Extract the [X, Y] coordinate from the center of the cell holding the provided text.  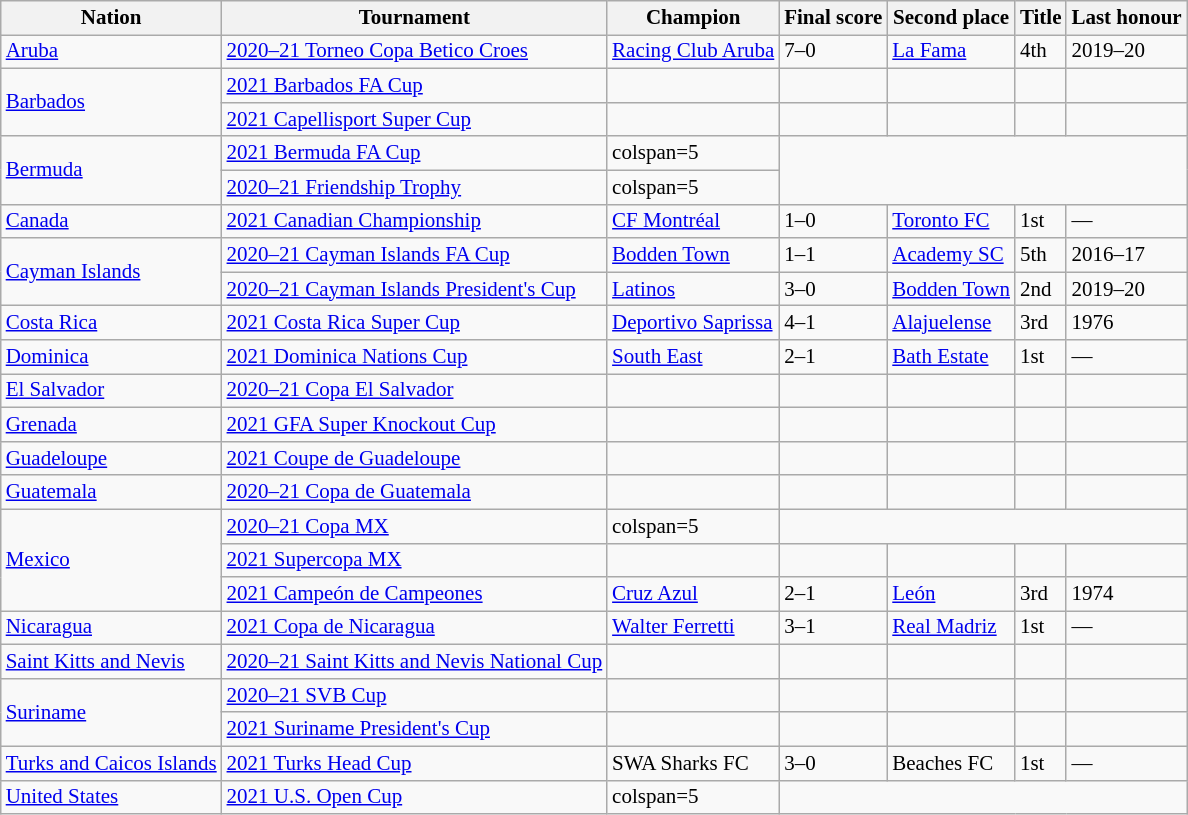
2020–21 Torneo Copa Betico Croes [415, 52]
Grenada [112, 424]
3–1 [833, 628]
Toronto FC [951, 221]
Bermuda [112, 170]
1974 [1126, 594]
El Salvador [112, 391]
4th [1041, 52]
United States [112, 797]
2021 Copa de Nicaragua [415, 628]
2016–17 [1126, 255]
Nicaragua [112, 628]
2020–21 Copa de Guatemala [415, 492]
2020–21 Cayman Islands President's Cup [415, 289]
Walter Ferretti [693, 628]
Bath Estate [951, 357]
SWA Sharks FC [693, 763]
Final score [833, 18]
2021 GFA Super Knockout Cup [415, 424]
Aruba [112, 52]
CF Montréal [693, 221]
2021 Coupe de Guadeloupe [415, 458]
South East [693, 357]
Deportivo Saprissa [693, 323]
2020–21 Copa El Salvador [415, 391]
1976 [1126, 323]
Costa Rica [112, 323]
2021 Bermuda FA Cup [415, 153]
Tournament [415, 18]
2021 Suriname President's Cup [415, 729]
La Fama [951, 52]
Champion [693, 18]
2021 Costa Rica Super Cup [415, 323]
2021 Turks Head Cup [415, 763]
2021 Canadian Championship [415, 221]
1–0 [833, 221]
Latinos [693, 289]
2021 Supercopa MX [415, 560]
Cruz Azul [693, 594]
2020–21 Saint Kitts and Nevis National Cup [415, 662]
Title [1041, 18]
2nd [1041, 289]
Suriname [112, 713]
León [951, 594]
Academy SC [951, 255]
5th [1041, 255]
1–1 [833, 255]
2020–21 Friendship Trophy [415, 187]
Canada [112, 221]
Real Madriz [951, 628]
Cayman Islands [112, 272]
Racing Club Aruba [693, 52]
Alajuelense [951, 323]
Guadeloupe [112, 458]
Last honour [1126, 18]
7–0 [833, 52]
4–1 [833, 323]
Beaches FC [951, 763]
Dominica [112, 357]
2021 U.S. Open Cup [415, 797]
Second place [951, 18]
2020–21 Cayman Islands FA Cup [415, 255]
Nation [112, 18]
Saint Kitts and Nevis [112, 662]
Guatemala [112, 492]
Turks and Caicos Islands [112, 763]
Barbados [112, 103]
2020–21 Copa MX [415, 526]
2021 Barbados FA Cup [415, 86]
2021 Capellisport Super Cup [415, 119]
Mexico [112, 560]
2020–21 SVB Cup [415, 696]
2021 Dominica Nations Cup [415, 357]
2021 Campeón de Campeones [415, 594]
